Detect which cell encompasses the target text, then output its [X, Y] center coordinate. 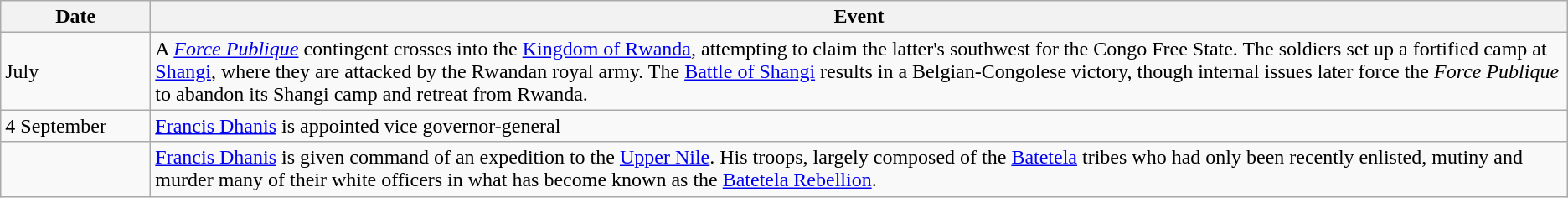
July [75, 71]
Event [859, 17]
Date [75, 17]
4 September [75, 126]
Francis Dhanis is appointed vice governor-general [859, 126]
